For the text-containing cell, return its midpoint in (X, Y) coordinate format. 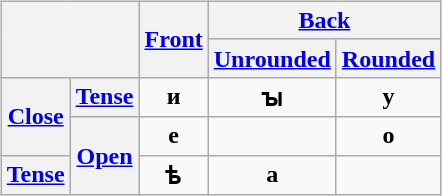
и (174, 97)
Open (104, 156)
о (388, 136)
ꙑ (272, 97)
Back (324, 20)
Close (36, 116)
ѣ (174, 175)
у (388, 97)
е (174, 136)
Front (174, 39)
Rounded (388, 58)
Unrounded (272, 58)
a (272, 175)
